Extract the [X, Y] coordinate from the center of the cell holding the provided text.  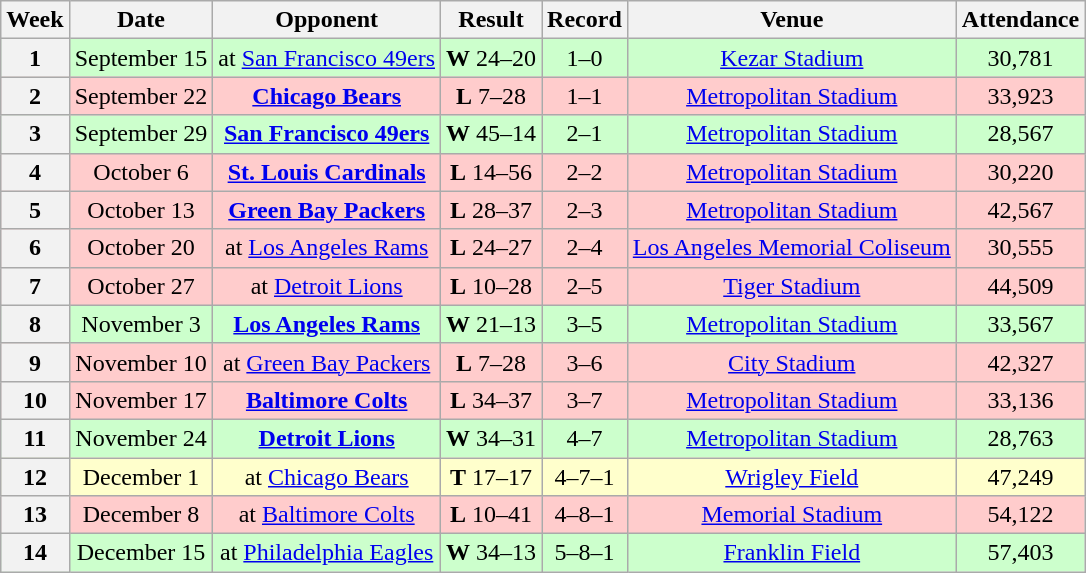
L 28–37 [492, 210]
at Philadelphia Eagles [327, 553]
9 [35, 362]
2–3 [585, 210]
33,567 [1020, 324]
October 6 [141, 172]
Detroit Lions [327, 438]
7 [35, 286]
11 [35, 438]
Memorial Stadium [792, 515]
at Detroit Lions [327, 286]
54,122 [1020, 515]
September 29 [141, 134]
Record [585, 20]
November 24 [141, 438]
December 15 [141, 553]
12 [35, 477]
2 [35, 96]
14 [35, 553]
42,567 [1020, 210]
W 45–14 [492, 134]
Franklin Field [792, 553]
W 21–13 [492, 324]
28,763 [1020, 438]
13 [35, 515]
L 24–27 [492, 248]
30,781 [1020, 58]
December 8 [141, 515]
10 [35, 400]
October 20 [141, 248]
Baltimore Colts [327, 400]
November 17 [141, 400]
November 3 [141, 324]
San Francisco 49ers [327, 134]
30,555 [1020, 248]
3–5 [585, 324]
Chicago Bears [327, 96]
Venue [792, 20]
2–4 [585, 248]
1–0 [585, 58]
30,220 [1020, 172]
December 1 [141, 477]
2–5 [585, 286]
Green Bay Packers [327, 210]
5 [35, 210]
W 24–20 [492, 58]
2–2 [585, 172]
at Baltimore Colts [327, 515]
5–8–1 [585, 553]
6 [35, 248]
at Los Angeles Rams [327, 248]
4–7–1 [585, 477]
T 17–17 [492, 477]
Week [35, 20]
Attendance [1020, 20]
L 10–28 [492, 286]
4–7 [585, 438]
1–1 [585, 96]
October 13 [141, 210]
L 10–41 [492, 515]
57,403 [1020, 553]
Opponent [327, 20]
at Green Bay Packers [327, 362]
at San Francisco 49ers [327, 58]
Los Angeles Rams [327, 324]
Result [492, 20]
W 34–31 [492, 438]
November 10 [141, 362]
47,249 [1020, 477]
St. Louis Cardinals [327, 172]
W 34–13 [492, 553]
3–6 [585, 362]
City Stadium [792, 362]
L 34–37 [492, 400]
Date [141, 20]
Tiger Stadium [792, 286]
42,327 [1020, 362]
3 [35, 134]
Wrigley Field [792, 477]
September 22 [141, 96]
8 [35, 324]
4 [35, 172]
28,567 [1020, 134]
Los Angeles Memorial Coliseum [792, 248]
2–1 [585, 134]
1 [35, 58]
September 15 [141, 58]
October 27 [141, 286]
Kezar Stadium [792, 58]
at Chicago Bears [327, 477]
L 14–56 [492, 172]
33,923 [1020, 96]
44,509 [1020, 286]
4–8–1 [585, 515]
3–7 [585, 400]
33,136 [1020, 400]
